Detect which cell encompasses the target text, then output its [X, Y] center coordinate. 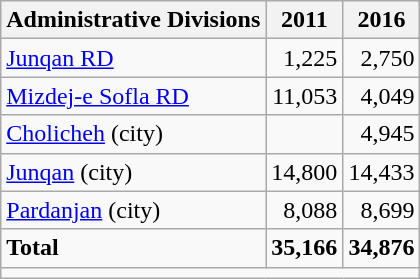
14,800 [304, 172]
4,945 [382, 134]
8,699 [382, 210]
11,053 [304, 96]
Total [134, 248]
Junqan RD [134, 58]
8,088 [304, 210]
Pardanjan (city) [134, 210]
Junqan (city) [134, 172]
14,433 [382, 172]
2011 [304, 20]
34,876 [382, 248]
2,750 [382, 58]
2016 [382, 20]
1,225 [304, 58]
4,049 [382, 96]
Cholicheh (city) [134, 134]
Administrative Divisions [134, 20]
35,166 [304, 248]
Mizdej-e Sofla RD [134, 96]
